Detect which cell encompasses the target text, then output its (x, y) center coordinate. 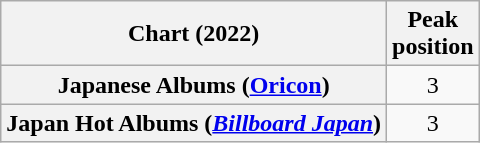
Peakposition (433, 34)
Japanese Albums (Oricon) (194, 85)
Chart (2022) (194, 34)
Japan Hot Albums (Billboard Japan) (194, 123)
